Extract the (X, Y) coordinate from the center of the cell holding the provided text.  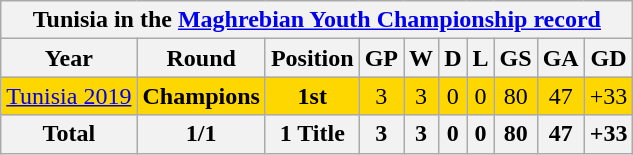
L (480, 58)
Year (69, 58)
Position (312, 58)
Tunisia in the Maghrebian Youth Championship record (317, 20)
D (453, 58)
Champions (201, 96)
1 Title (312, 134)
W (422, 58)
GP (381, 58)
1st (312, 96)
Tunisia 2019 (69, 96)
GA (560, 58)
GD (608, 58)
Round (201, 58)
Total (69, 134)
GS (516, 58)
1/1 (201, 134)
